Capture the cell that displays the provided text and extract its [x, y] central coordinate. 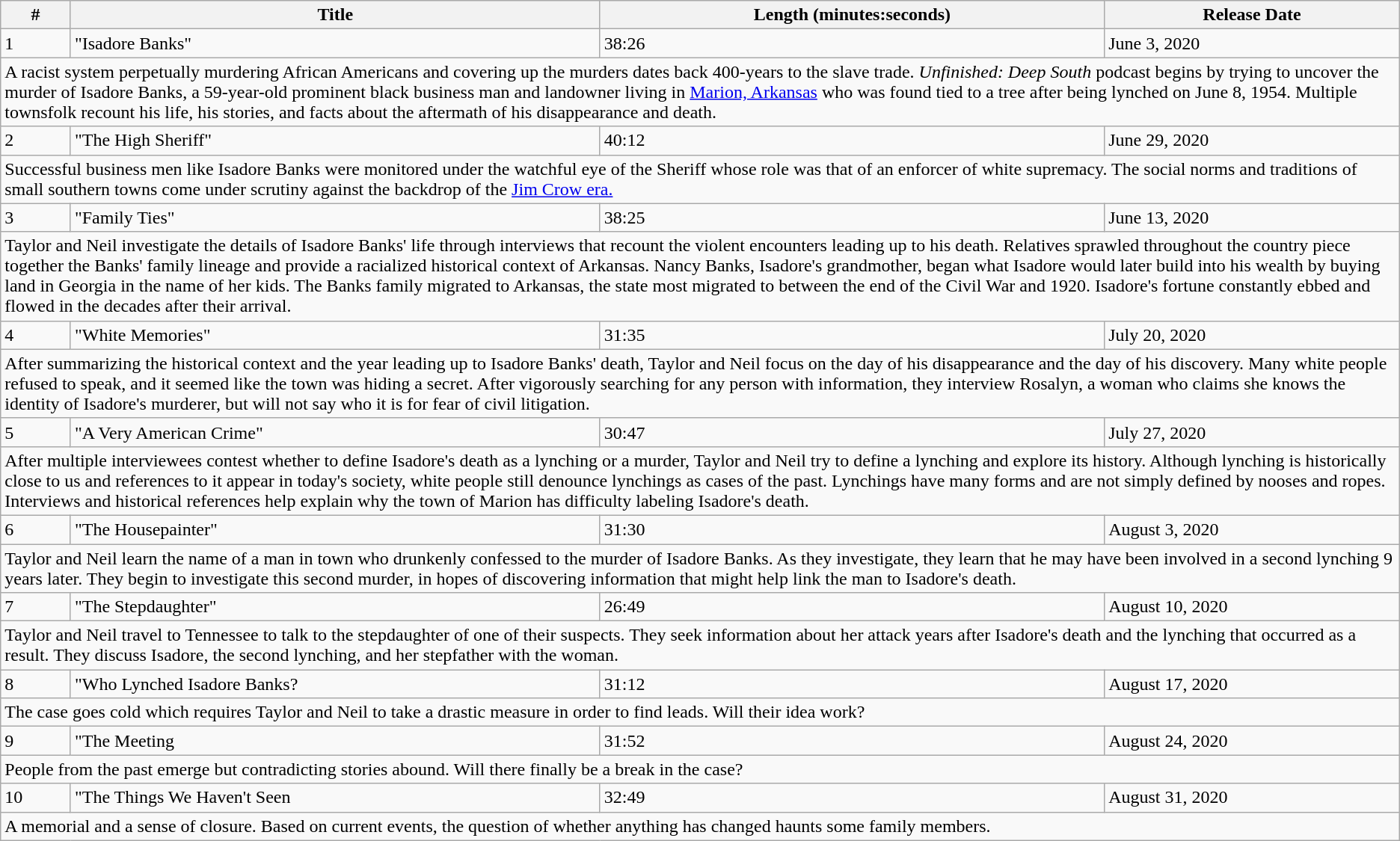
"The Meeting [335, 741]
3 [36, 218]
August 17, 2020 [1252, 684]
"The High Sheriff" [335, 141]
July 27, 2020 [1252, 432]
30:47 [852, 432]
38:26 [852, 43]
2 [36, 141]
10 [36, 798]
August 3, 2020 [1252, 529]
7 [36, 607]
August 10, 2020 [1252, 607]
38:25 [852, 218]
9 [36, 741]
"The Things We Haven't Seen [335, 798]
8 [36, 684]
5 [36, 432]
6 [36, 529]
"Isadore Banks" [335, 43]
Release Date [1252, 15]
"Who Lynched Isadore Banks? [335, 684]
A memorial and a sense of closure. Based on current events, the question of whether anything has changed haunts some family members. [700, 826]
4 [36, 335]
June 3, 2020 [1252, 43]
People from the past emerge but contradicting stories abound. Will there finally be a break in the case? [700, 769]
"Family Ties" [335, 218]
40:12 [852, 141]
# [36, 15]
"White Memories" [335, 335]
32:49 [852, 798]
"The Housepainter" [335, 529]
31:30 [852, 529]
August 24, 2020 [1252, 741]
June 13, 2020 [1252, 218]
26:49 [852, 607]
Length (minutes:seconds) [852, 15]
July 20, 2020 [1252, 335]
1 [36, 43]
The case goes cold which requires Taylor and Neil to take a drastic measure in order to find leads. Will their idea work? [700, 712]
August 31, 2020 [1252, 798]
June 29, 2020 [1252, 141]
"A Very American Crime" [335, 432]
31:52 [852, 741]
31:35 [852, 335]
31:12 [852, 684]
"The Stepdaughter" [335, 607]
Title [335, 15]
